Pinpoint the cell where the given text exists, returning its [x, y] midpoint coordinate. 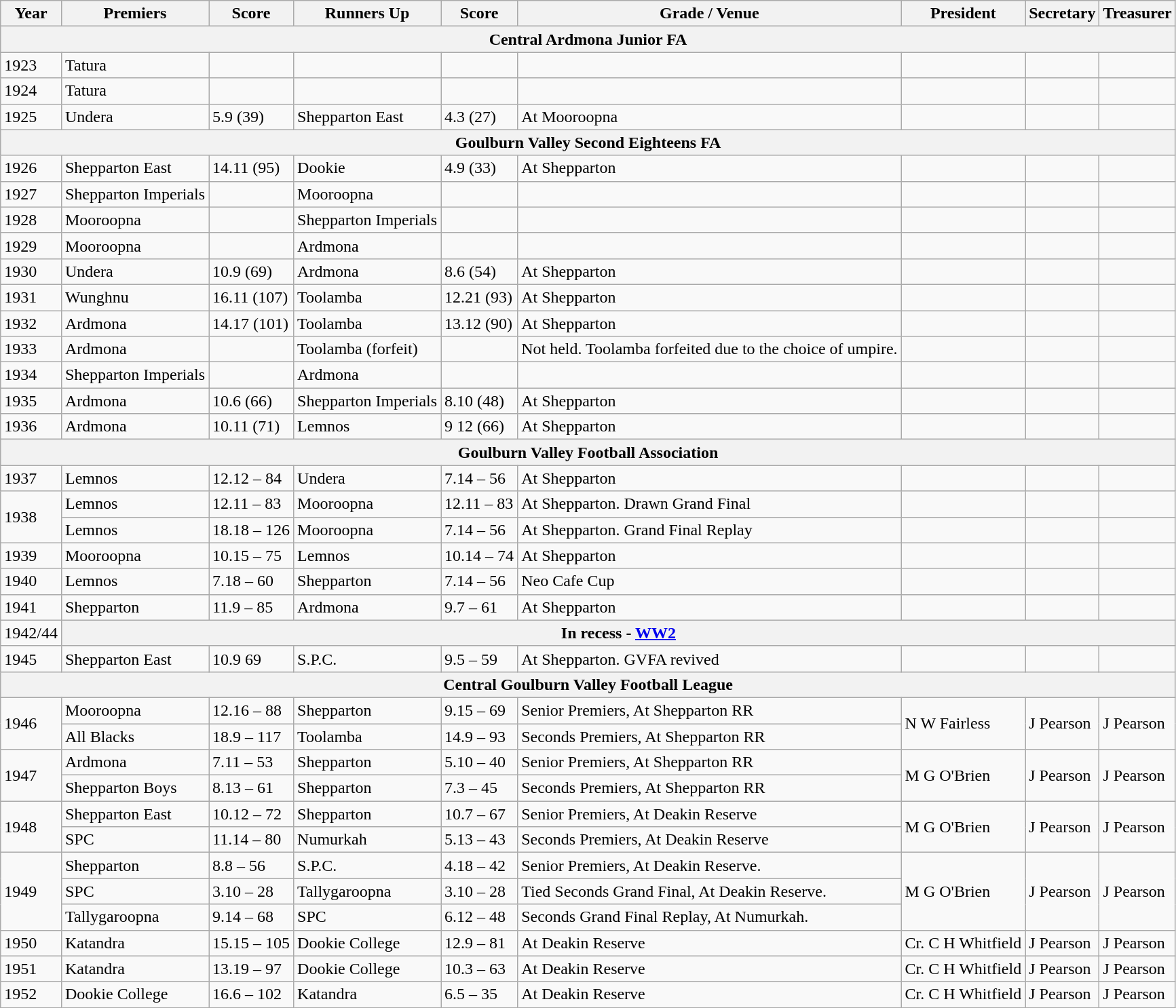
Dookie [368, 168]
10.9 69 [251, 659]
11.14 – 80 [251, 840]
1939 [31, 556]
Central Ardmona Junior FA [588, 39]
1947 [31, 775]
14.9 – 93 [479, 736]
Runners Up [368, 14]
13.19 – 97 [251, 969]
1951 [31, 969]
5.10 – 40 [479, 762]
Goulburn Valley Football Association [588, 452]
12.12 – 84 [251, 478]
1937 [31, 478]
10.3 – 63 [479, 969]
Numurkah [368, 840]
5.9 (39) [251, 117]
Secretary [1063, 14]
18.18 – 126 [251, 530]
1928 [31, 220]
1924 [31, 91]
1940 [31, 581]
1930 [31, 271]
11.9 – 85 [251, 607]
1942/44 [31, 633]
9.7 – 61 [479, 607]
12.9 – 81 [479, 943]
Goulburn Valley Second Eighteens FA [588, 142]
1952 [31, 994]
Senior Premiers, At Deakin Reserve. [710, 866]
Wunghnu [134, 297]
1923 [31, 65]
Central Goulburn Valley Football League [588, 684]
12.21 (93) [479, 297]
At Mooroopna [710, 117]
1948 [31, 827]
10.9 (69) [251, 271]
At Shepparton. Drawn Grand Final [710, 504]
10.15 – 75 [251, 556]
10.6 (66) [251, 401]
1933 [31, 349]
At Shepparton. Grand Final Replay [710, 530]
7.11 – 53 [251, 762]
1938 [31, 517]
18.9 – 117 [251, 736]
7.18 – 60 [251, 581]
9 12 (66) [479, 427]
Tied Seconds Grand Final, At Deakin Reserve. [710, 891]
7.3 – 45 [479, 788]
1926 [31, 168]
12.16 – 88 [251, 710]
Toolamba (forfeit) [368, 349]
10.11 (71) [251, 427]
All Blacks [134, 736]
8.10 (48) [479, 401]
10.14 – 74 [479, 556]
9.14 – 68 [251, 917]
Grade / Venue [710, 14]
1929 [31, 246]
14.17 (101) [251, 324]
Premiers [134, 14]
16.11 (107) [251, 297]
1946 [31, 723]
At Shepparton. GVFA revived [710, 659]
4.9 (33) [479, 168]
4.18 – 42 [479, 866]
6.12 – 48 [479, 917]
13.12 (90) [479, 324]
1931 [31, 297]
1949 [31, 891]
5.13 – 43 [479, 840]
Year [31, 14]
4.3 (27) [479, 117]
6.5 – 35 [479, 994]
1941 [31, 607]
10.12 – 72 [251, 814]
9.15 – 69 [479, 710]
10.7 – 67 [479, 814]
9.5 – 59 [479, 659]
N W Fairless [964, 723]
Treasurer [1137, 14]
Senior Premiers, At Deakin Reserve [710, 814]
1934 [31, 375]
President [964, 14]
In recess - WW2 [618, 633]
1936 [31, 427]
8.13 – 61 [251, 788]
15.15 – 105 [251, 943]
8.8 – 56 [251, 866]
1932 [31, 324]
1927 [31, 194]
Not held. Toolamba forfeited due to the choice of umpire. [710, 349]
1950 [31, 943]
Neo Cafe Cup [710, 581]
1935 [31, 401]
8.6 (54) [479, 271]
Seconds Premiers, At Deakin Reserve [710, 840]
1925 [31, 117]
14.11 (95) [251, 168]
Shepparton Boys [134, 788]
Seconds Grand Final Replay, At Numurkah. [710, 917]
1945 [31, 659]
16.6 – 102 [251, 994]
